Search for the cell housing the specified text and yield its [x, y] center coordinate. 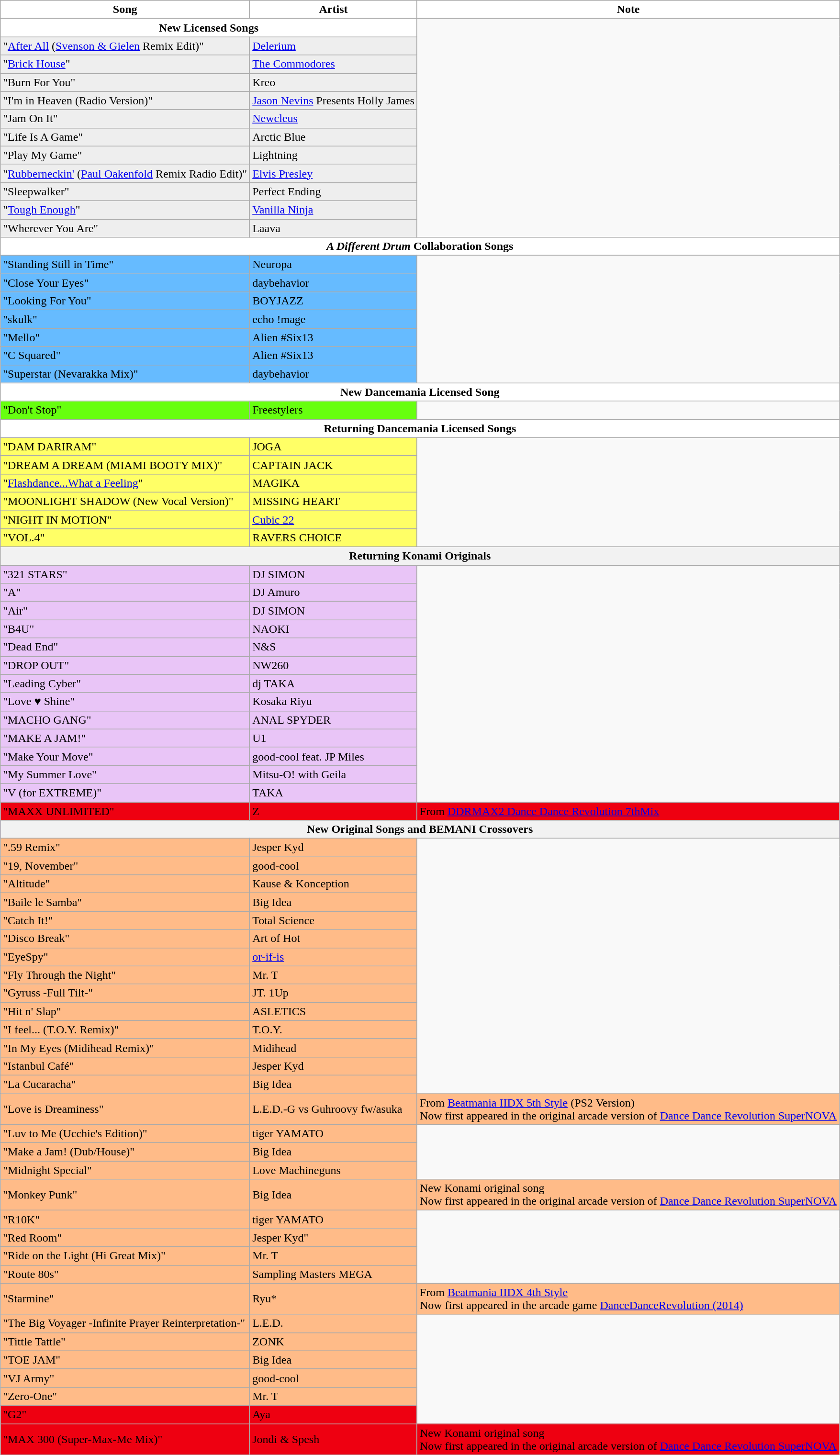
Kause & Konception [334, 884]
"DAM DARIRAM" [125, 447]
".59 Remix" [125, 848]
Note [628, 10]
ASLETICS [334, 1011]
"R10K" [125, 1220]
Love Machineguns [334, 1170]
"Life Is A Game" [125, 137]
T.O.Y. [334, 1030]
New Original Songs and BEMANI Crossovers [420, 829]
"Close Your Eyes" [125, 283]
"Brick House" [125, 64]
Cubic 22 [334, 519]
"Superstar (Nevarakka Mix)" [125, 374]
"Monkey Punk" [125, 1195]
Returning Dancemania Licensed Songs [420, 428]
The Commodores [334, 64]
Aya [334, 1414]
New Dancemania Licensed Song [420, 392]
Returning Konami Originals [420, 556]
good-cool feat. JP Miles [334, 756]
"La Cucaracha" [125, 1084]
"My Summer Love" [125, 774]
"Ride on the Light (Hi Great Mix)" [125, 1256]
Jondi & Spesh [334, 1439]
"Gyruss -Full Tilt-" [125, 993]
Freestylers [334, 410]
Ryu* [334, 1299]
Elvis Presley [334, 173]
A Different Drum Collaboration Songs [420, 246]
"Make Your Move" [125, 756]
"NIGHT IN MOTION" [125, 519]
Delerium [334, 46]
"MAX 300 (Super-Max-Me Mix)" [125, 1439]
From Beatmania IIDX 5th Style (PS2 Version)Now first appeared in the original arcade version of Dance Dance Revolution SuperNOVA [628, 1108]
L.E.D.-G vs Guhroovy fw/asuka [334, 1108]
"EyeSpy" [125, 957]
"Mello" [125, 337]
"MAKE A JAM!" [125, 738]
"Flashdance...What a Feeling" [125, 483]
"Looking For You" [125, 301]
"MOONLIGHT SHADOW (New Vocal Version)" [125, 501]
NW260 [334, 665]
"Altitude" [125, 884]
"Red Room" [125, 1238]
Kosaka Riyu [334, 702]
"Play My Game" [125, 155]
JT. 1Up [334, 993]
BOYJAZZ [334, 301]
"Air" [125, 611]
"DROP OUT" [125, 665]
"Jam On It" [125, 119]
"VOL.4" [125, 538]
"Starmine" [125, 1299]
"Route 80s" [125, 1274]
"Hit n' Slap" [125, 1011]
Lightning [334, 155]
MAGIKA [334, 483]
"C Squared" [125, 356]
"Leading Cyber" [125, 683]
ZONK [334, 1342]
DJ Amuro [334, 593]
Perfect Ending [334, 191]
JOGA [334, 447]
Total Science [334, 920]
Song [125, 10]
TAKA [334, 793]
Neuropa [334, 265]
"Love ♥ Shine" [125, 702]
"A" [125, 593]
RAVERS CHOICE [334, 538]
"Love is Dreaminess" [125, 1108]
"Rubberneckin' (Paul Oakenfold Remix Radio Edit)" [125, 173]
"After All (Svenson & Gielen Remix Edit)" [125, 46]
"19, November" [125, 866]
dj TAKA [334, 683]
Kreo [334, 82]
"Fly Through the Night" [125, 975]
Arctic Blue [334, 137]
"MAXX UNLIMITED" [125, 811]
or-if-is [334, 957]
"Zero-One" [125, 1396]
"DREAM A DREAM (MIAMI BOOTY MIX)" [125, 465]
"MACHO GANG" [125, 720]
"I'm in Heaven (Radio Version)" [125, 101]
"Midnight Special" [125, 1170]
Newcleus [334, 119]
"Tittle Tattle" [125, 1342]
"Burn For You" [125, 82]
Jesper Kyd" [334, 1238]
"Wherever You Are" [125, 228]
Mitsu-O! with Geila [334, 774]
"V (for EXTREME)" [125, 793]
NAOKI [334, 629]
"Luv to Me (Ucchie's Edition)" [125, 1134]
N&S [334, 647]
Jason Nevins Presents Holly James [334, 101]
"Istanbul Café" [125, 1066]
CAPTAIN JACK [334, 465]
"VJ Army" [125, 1378]
ANAL SPYDER [334, 720]
Laava [334, 228]
"TOE JAM" [125, 1360]
L.E.D. [334, 1323]
"Disco Break" [125, 939]
"In My Eyes (Midihead Remix)" [125, 1048]
"Standing Still in Time" [125, 265]
MISSING HEART [334, 501]
"Tough Enough" [125, 210]
"G2" [125, 1414]
"skulk" [125, 319]
Sampling Masters MEGA [334, 1274]
"B4U" [125, 629]
From Beatmania IIDX 4th StyleNow first appeared in the arcade game DanceDanceRevolution (2014) [628, 1299]
Artist [334, 10]
Midihead [334, 1048]
"The Big Voyager -Infinite Prayer Reinterpretation-" [125, 1323]
echo !mage [334, 319]
"Dead End" [125, 647]
From DDRMAX2 Dance Dance Revolution 7thMix [628, 811]
Vanilla Ninja [334, 210]
Art of Hot [334, 939]
New Licensed Songs [209, 28]
"Sleepwalker" [125, 191]
Z [334, 811]
"Catch It!" [125, 920]
"321 STARS" [125, 574]
"Make a Jam! (Dub/House)" [125, 1152]
U1 [334, 738]
"Baile le Samba" [125, 902]
"Don't Stop" [125, 410]
"I feel... (T.O.Y. Remix)" [125, 1030]
